Determine the (x, y) coordinate at the center of the cell enclosing the given text.  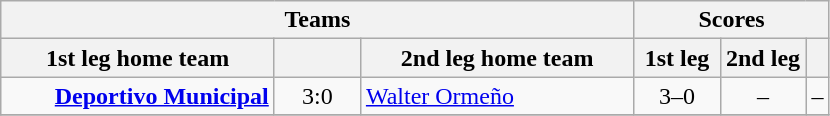
3:0 (317, 96)
2nd leg home team (497, 58)
2nd leg (763, 58)
3–0 (677, 96)
1st leg home team (138, 58)
Deportivo Municipal (138, 96)
Walter Ormeño (497, 96)
Teams (318, 20)
Scores (732, 20)
1st leg (677, 58)
